Capture the cell that displays the provided text and extract its (X, Y) central coordinate. 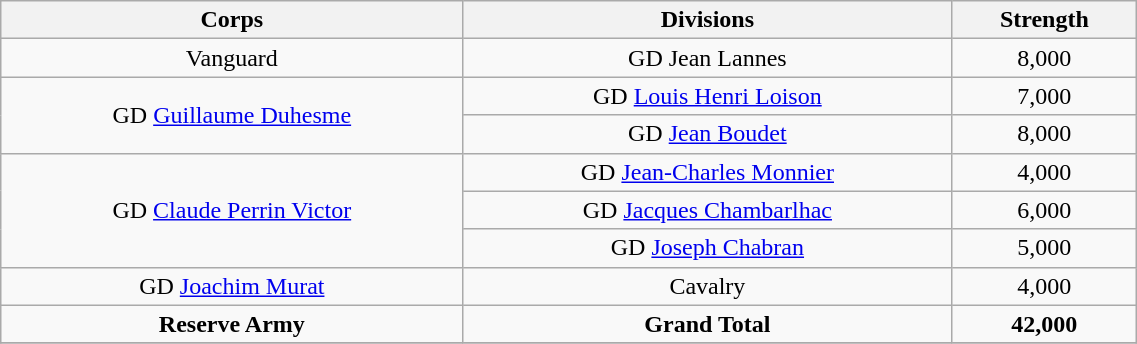
Divisions (708, 20)
GD Jacques Chambarlhac (708, 210)
7,000 (1044, 96)
5,000 (1044, 248)
GD Joachim Murat (232, 286)
Grand Total (708, 324)
GD Louis Henri Loison (708, 96)
GD Jean Boudet (708, 134)
GD Jean-Charles Monnier (708, 172)
GD Claude Perrin Victor (232, 210)
6,000 (1044, 210)
Strength (1044, 20)
GD Joseph Chabran (708, 248)
Cavalry (708, 286)
42,000 (1044, 324)
Corps (232, 20)
GD Guillaume Duhesme (232, 115)
Vanguard (232, 58)
Reserve Army (232, 324)
GD Jean Lannes (708, 58)
